Pinpoint the cell where the given text exists, returning its [x, y] midpoint coordinate. 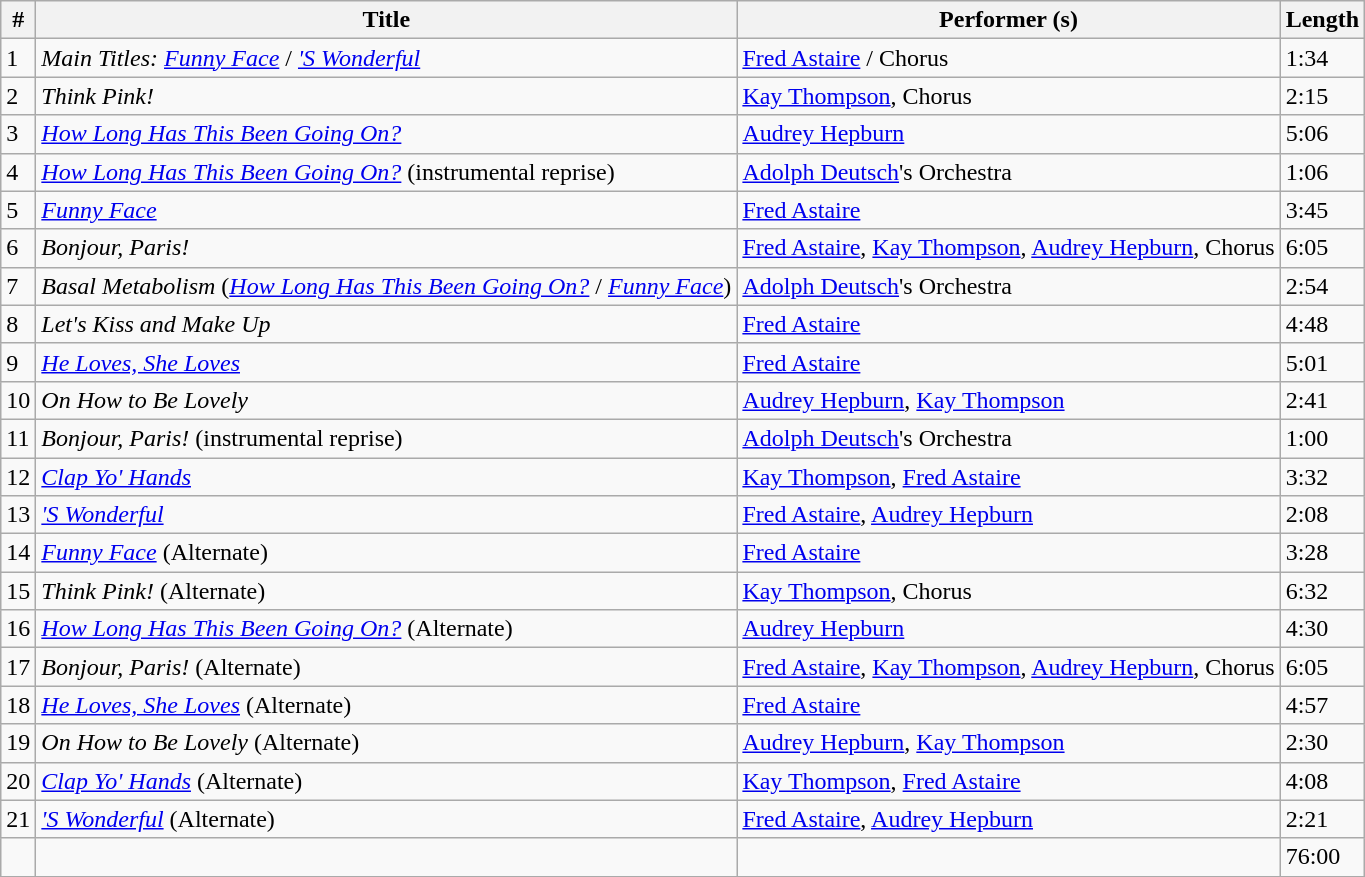
On How to Be Lovely [386, 400]
Fred Astaire / Chorus [1008, 58]
7 [18, 286]
Let's Kiss and Make Up [386, 324]
Funny Face (Alternate) [386, 553]
5:06 [1322, 134]
On How to Be Lovely (Alternate) [386, 743]
Title [386, 20]
17 [18, 667]
How Long Has This Been Going On? (Alternate) [386, 629]
'S Wonderful [386, 515]
3 [18, 134]
How Long Has This Been Going On? [386, 134]
2 [18, 96]
20 [18, 781]
21 [18, 819]
1:06 [1322, 172]
15 [18, 591]
He Loves, She Loves [386, 362]
Funny Face [386, 210]
'S Wonderful (Alternate) [386, 819]
8 [18, 324]
Length [1322, 20]
2:41 [1322, 400]
16 [18, 629]
2:21 [1322, 819]
Bonjour, Paris! [386, 248]
Clap Yo' Hands [386, 477]
18 [18, 705]
2:15 [1322, 96]
12 [18, 477]
Basal Metabolism (How Long Has This Been Going On? / Funny Face) [386, 286]
Bonjour, Paris! (Alternate) [386, 667]
9 [18, 362]
# [18, 20]
Think Pink! [386, 96]
4:08 [1322, 781]
Main Titles: Funny Face / 'S Wonderful [386, 58]
2:54 [1322, 286]
He Loves, She Loves (Alternate) [386, 705]
3:45 [1322, 210]
Bonjour, Paris! (instrumental reprise) [386, 438]
13 [18, 515]
5:01 [1322, 362]
4 [18, 172]
6 [18, 248]
Performer (s) [1008, 20]
6:32 [1322, 591]
3:28 [1322, 553]
How Long Has This Been Going On? (instrumental reprise) [386, 172]
1:00 [1322, 438]
2:08 [1322, 515]
4:57 [1322, 705]
10 [18, 400]
11 [18, 438]
76:00 [1322, 857]
1:34 [1322, 58]
14 [18, 553]
Think Pink! (Alternate) [386, 591]
1 [18, 58]
Clap Yo' Hands (Alternate) [386, 781]
4:48 [1322, 324]
4:30 [1322, 629]
19 [18, 743]
2:30 [1322, 743]
3:32 [1322, 477]
5 [18, 210]
